Scan for the cell matching the given text and deliver its [X, Y] coordinate at center. 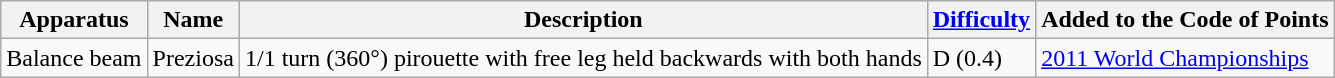
Added to the Code of Points [1185, 20]
Balance beam [74, 58]
Difficulty [981, 20]
Apparatus [74, 20]
Description [583, 20]
1/1 turn (360°) pirouette with free leg held backwards with both hands [583, 58]
2011 World Championships [1185, 58]
Name [193, 20]
D (0.4) [981, 58]
Preziosa [193, 58]
